Extract the [x, y] coordinate from the center of the cell holding the provided text.  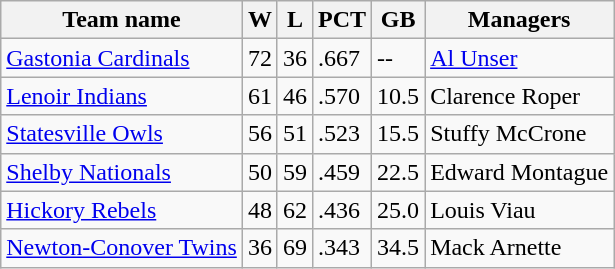
Team name [122, 20]
Louis Viau [520, 210]
.523 [342, 134]
Clarence Roper [520, 96]
59 [294, 172]
.667 [342, 58]
Stuffy McCrone [520, 134]
10.5 [398, 96]
Newton-Conover Twins [122, 248]
69 [294, 248]
PCT [342, 20]
Lenoir Indians [122, 96]
34.5 [398, 248]
Managers [520, 20]
.436 [342, 210]
GB [398, 20]
.570 [342, 96]
22.5 [398, 172]
Edward Montague [520, 172]
Al Unser [520, 58]
.343 [342, 248]
48 [260, 210]
46 [294, 96]
Hickory Rebels [122, 210]
25.0 [398, 210]
72 [260, 58]
Statesville Owls [122, 134]
-- [398, 58]
W [260, 20]
Shelby Nationals [122, 172]
Mack Arnette [520, 248]
56 [260, 134]
62 [294, 210]
51 [294, 134]
61 [260, 96]
L [294, 20]
.459 [342, 172]
50 [260, 172]
Gastonia Cardinals [122, 58]
15.5 [398, 134]
